Pinpoint the cell where the given text exists, returning its [x, y] midpoint coordinate. 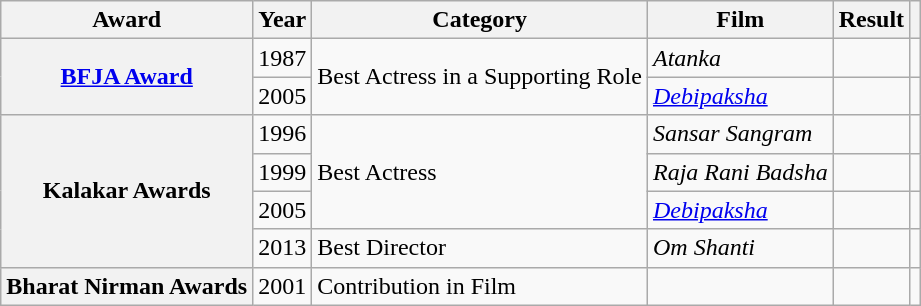
Bharat Nirman Awards [127, 286]
Best Actress [480, 172]
Year [282, 20]
Film [740, 20]
2013 [282, 248]
2001 [282, 286]
1996 [282, 134]
Om Shanti [740, 248]
Best Actress in a Supporting Role [480, 77]
BFJA Award [127, 77]
Contribution in Film [480, 286]
Award [127, 20]
Atanka [740, 58]
Category [480, 20]
Kalakar Awards [127, 191]
1999 [282, 172]
Result [871, 20]
Raja Rani Badsha [740, 172]
Best Director [480, 248]
1987 [282, 58]
Sansar Sangram [740, 134]
